Return (X, Y) of the center of cell containing provided text 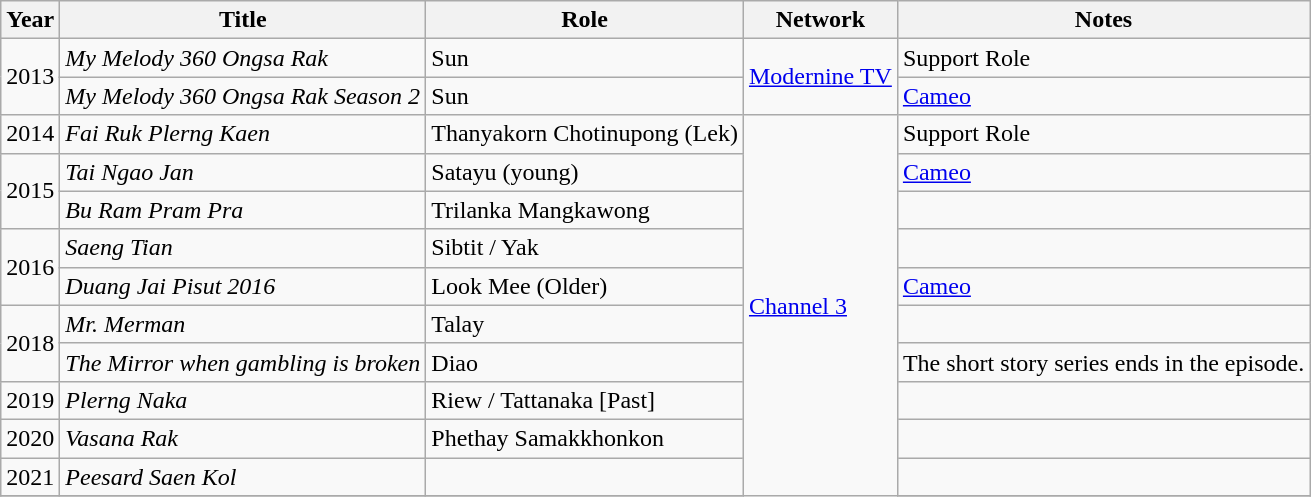
2020 (30, 438)
Year (30, 20)
Thanyakorn Chotinupong (Lek) (585, 134)
2014 (30, 134)
Tai Ngao Jan (243, 172)
Fai Ruk Plerng Kaen (243, 134)
2016 (30, 267)
My Melody 360 Ongsa Rak (243, 58)
The short story series ends in the episode. (1103, 362)
Diao (585, 362)
2021 (30, 477)
Plerng Naka (243, 400)
2019 (30, 400)
Channel 3 (820, 306)
Notes (1103, 20)
Title (243, 20)
Role (585, 20)
Talay (585, 324)
Sibtit / Yak (585, 248)
Riew / Tattanaka [Past] (585, 400)
Bu Ram Pram Pra (243, 210)
Phethay Samakkhonkon (585, 438)
Mr. Merman (243, 324)
Network (820, 20)
Trilanka Mangkawong (585, 210)
2015 (30, 191)
Look Mee (Older) (585, 286)
2018 (30, 343)
Saeng Tian (243, 248)
The Mirror when gambling is broken (243, 362)
Duang Jai Pisut 2016 (243, 286)
Modernine TV (820, 77)
Peesard Saen Kol (243, 477)
My Melody 360 Ongsa Rak Season 2 (243, 96)
2013 (30, 77)
Vasana Rak (243, 438)
Satayu (young) (585, 172)
